For the text-containing cell, return its midpoint in [X, Y] coordinate format. 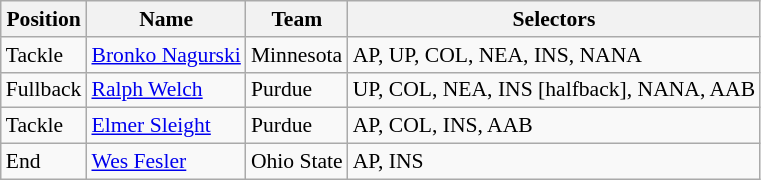
AP, COL, INS, AAB [554, 126]
AP, INS [554, 162]
UP, COL, NEA, INS [halfback], NANA, AAB [554, 90]
Wes Fesler [166, 162]
Bronko Nagurski [166, 55]
Minnesota [297, 55]
Fullback [44, 90]
AP, UP, COL, NEA, INS, NANA [554, 55]
Name [166, 19]
Elmer Sleight [166, 126]
Position [44, 19]
End [44, 162]
Ohio State [297, 162]
Ralph Welch [166, 90]
Selectors [554, 19]
Team [297, 19]
